Provide the (x, y) coordinate of the cell's center where the given text is located.  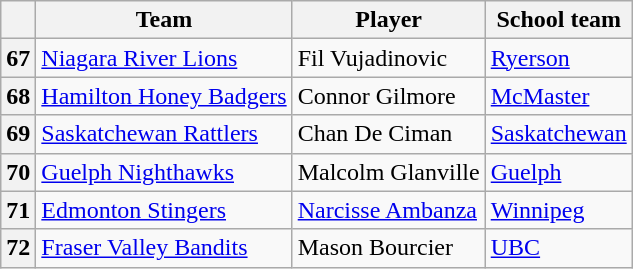
Team (164, 20)
Fraser Valley Bandits (164, 248)
Fil Vujadinovic (388, 58)
Guelph Nighthawks (164, 172)
Narcisse Ambanza (388, 210)
67 (18, 58)
Niagara River Lions (164, 58)
Guelph (558, 172)
Saskatchewan (558, 134)
Player (388, 20)
Chan De Ciman (388, 134)
70 (18, 172)
68 (18, 96)
Edmonton Stingers (164, 210)
69 (18, 134)
Connor Gilmore (388, 96)
71 (18, 210)
McMaster (558, 96)
Winnipeg (558, 210)
Saskatchewan Rattlers (164, 134)
Malcolm Glanville (388, 172)
72 (18, 248)
Ryerson (558, 58)
School team (558, 20)
UBC (558, 248)
Hamilton Honey Badgers (164, 96)
Mason Bourcier (388, 248)
